Find where the given text appears and provide that cell's center as (x, y) coordinate. 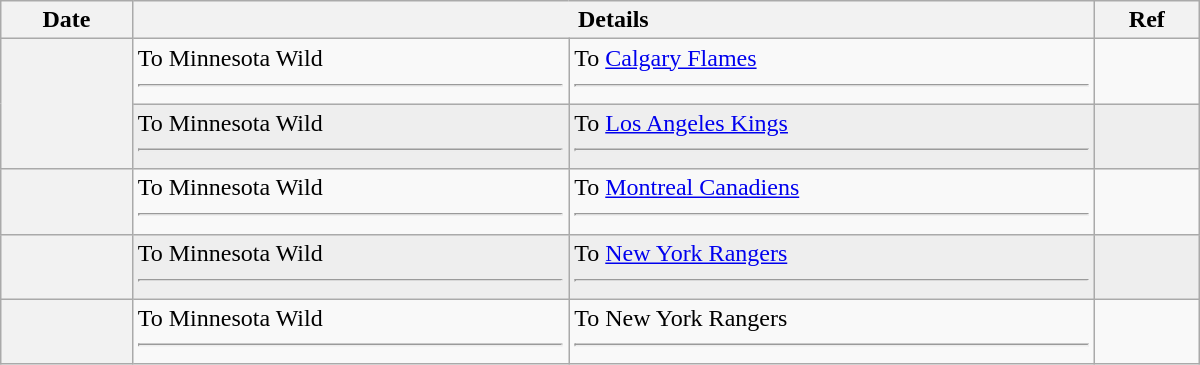
To Los Angeles Kings (832, 136)
Details (613, 20)
To Montreal Canadiens (832, 202)
Ref (1146, 20)
Date (67, 20)
To Calgary Flames (832, 72)
